For the text-containing cell, return its midpoint in (x, y) coordinate format. 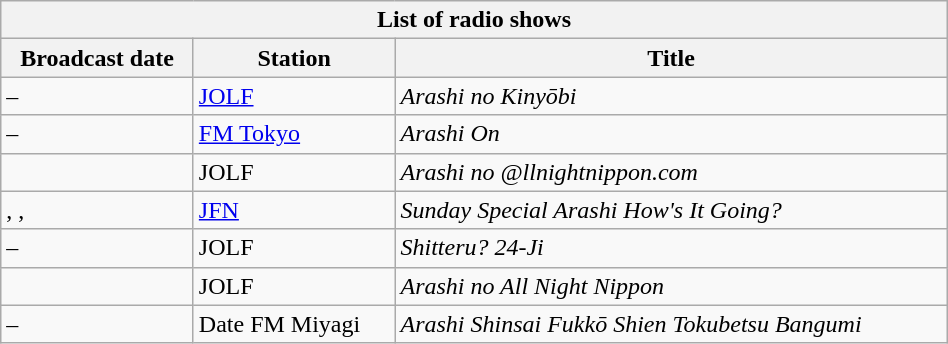
List of radio shows (474, 20)
Arashi On (671, 134)
Station (294, 58)
Shitteru? 24-Ji (671, 248)
, , (98, 210)
Arashi no @llnightnippon.com (671, 172)
Date FM Miyagi (294, 324)
Arashi Shinsai Fukkō Shien Tokubetsu Bangumi (671, 324)
JFN (294, 210)
Arashi no Kinyōbi (671, 96)
FM Tokyo (294, 134)
Sunday Special Arashi How's It Going? (671, 210)
Title (671, 58)
Broadcast date (98, 58)
Arashi no All Night Nippon (671, 286)
